Detect which cell encompasses the target text, then output its (X, Y) center coordinate. 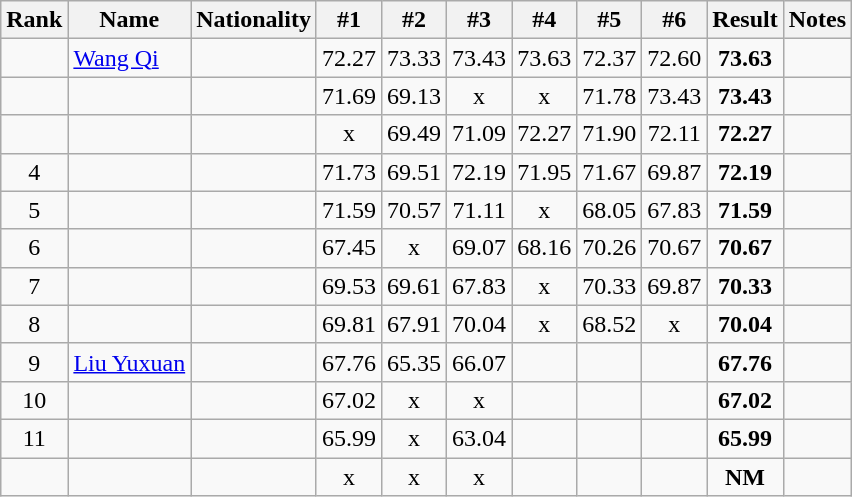
68.16 (544, 248)
68.52 (610, 324)
69.51 (414, 172)
11 (34, 438)
Wang Qi (130, 58)
72.37 (610, 58)
Nationality (254, 20)
71.90 (610, 134)
71.69 (348, 96)
Result (745, 20)
72.60 (674, 58)
71.95 (544, 172)
70.26 (610, 248)
4 (34, 172)
69.81 (348, 324)
70.57 (414, 210)
#1 (348, 20)
#5 (610, 20)
Notes (817, 20)
Name (130, 20)
68.05 (610, 210)
67.45 (348, 248)
Liu Yuxuan (130, 362)
9 (34, 362)
69.07 (480, 248)
5 (34, 210)
#3 (480, 20)
65.35 (414, 362)
73.33 (414, 58)
Rank (34, 20)
69.49 (414, 134)
71.78 (610, 96)
67.91 (414, 324)
71.73 (348, 172)
72.11 (674, 134)
71.09 (480, 134)
71.67 (610, 172)
7 (34, 286)
10 (34, 400)
#6 (674, 20)
#2 (414, 20)
71.11 (480, 210)
69.13 (414, 96)
66.07 (480, 362)
6 (34, 248)
8 (34, 324)
69.61 (414, 286)
63.04 (480, 438)
69.53 (348, 286)
NM (745, 477)
#4 (544, 20)
